Extract the (x, y) coordinate from the center of the cell holding the provided text.  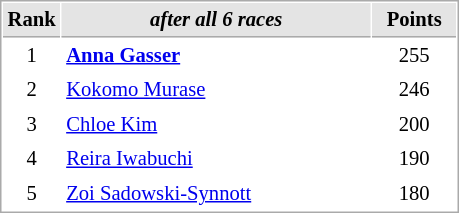
3 (32, 124)
Reira Iwabuchi (216, 158)
2 (32, 90)
180 (414, 194)
Zoi Sadowski-Synnott (216, 194)
Kokomo Murase (216, 90)
Points (414, 20)
after all 6 races (216, 20)
Rank (32, 20)
190 (414, 158)
200 (414, 124)
Chloe Kim (216, 124)
255 (414, 56)
1 (32, 56)
4 (32, 158)
5 (32, 194)
246 (414, 90)
Anna Gasser (216, 56)
